Provide the (x, y) coordinate of the cell's center where the given text is located.  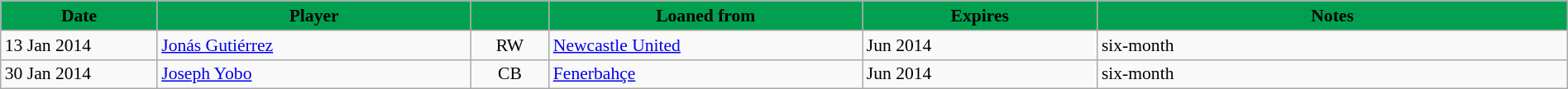
Expires (980, 16)
Joseph Yobo (314, 74)
30 Jan 2014 (79, 74)
Notes (1332, 16)
Player (314, 16)
Jonás Gutiérrez (314, 45)
Newcastle United (706, 45)
Date (79, 16)
Loaned from (706, 16)
RW (509, 45)
13 Jan 2014 (79, 45)
Fenerbahçe (706, 74)
CB (509, 74)
